Capture the cell that displays the provided text and extract its (x, y) central coordinate. 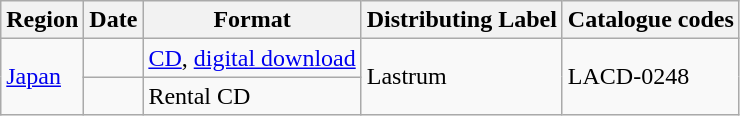
Lastrum (462, 77)
Catalogue codes (650, 20)
CD, digital download (252, 58)
Region (42, 20)
Rental CD (252, 96)
Distributing Label (462, 20)
Format (252, 20)
Japan (42, 77)
Date (114, 20)
LACD-0248 (650, 77)
